Determine the (x, y) coordinate at the center of the cell enclosing the given text.  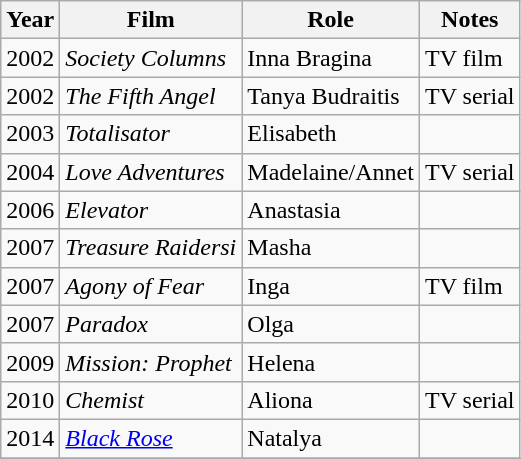
Love Adventures (151, 172)
Totalisator (151, 134)
Year (30, 20)
Natalya (331, 438)
Olga (331, 324)
Helena (331, 362)
Aliona (331, 400)
Role (331, 20)
Agony of Fear (151, 286)
Elisabeth (331, 134)
Treasure Raidersi (151, 248)
Mission: Prophet (151, 362)
Masha (331, 248)
Inga (331, 286)
The Fifth Angel (151, 96)
Film (151, 20)
Black Rose (151, 438)
Inna Bragina (331, 58)
Elevator (151, 210)
Tanya Budraitis (331, 96)
Chemist (151, 400)
2006 (30, 210)
2014 (30, 438)
2004 (30, 172)
2010 (30, 400)
Madelaine/Annet (331, 172)
Notes (470, 20)
Anastasia (331, 210)
2009 (30, 362)
2003 (30, 134)
Society Columns (151, 58)
Paradox (151, 324)
